Return (x, y) of the center of cell containing provided text 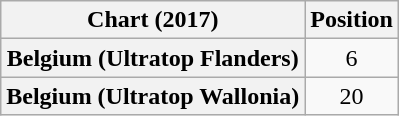
Belgium (Ultratop Flanders) (153, 58)
20 (352, 96)
Belgium (Ultratop Wallonia) (153, 96)
Chart (2017) (153, 20)
6 (352, 58)
Position (352, 20)
